Provide the (x, y) coordinate of the cell's center where the given text is located.  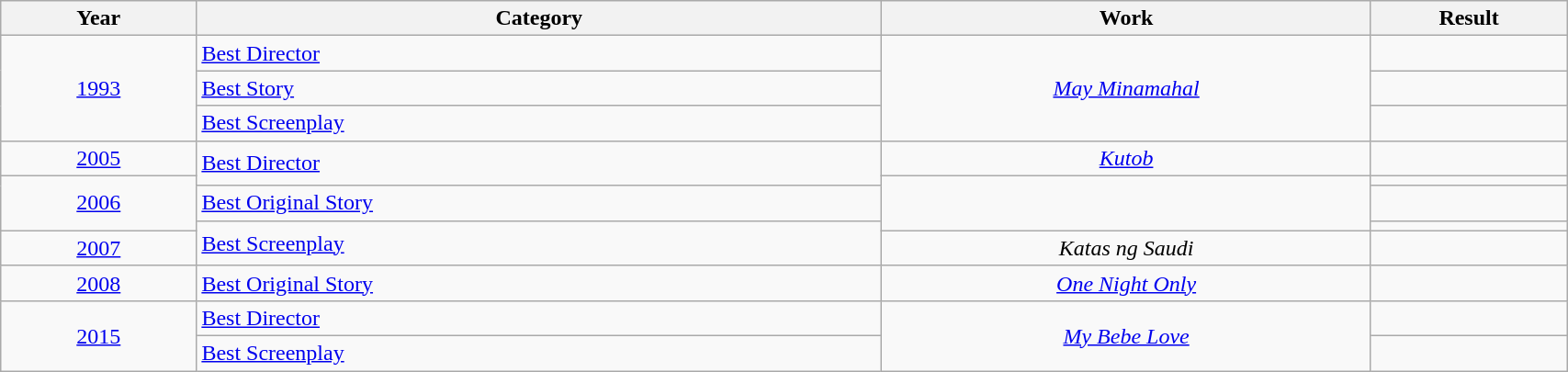
Work (1126, 18)
1993 (99, 88)
May Minamahal (1126, 88)
Best Story (539, 88)
2007 (99, 248)
Kutob (1126, 158)
Year (99, 18)
2015 (99, 335)
Katas ng Saudi (1126, 248)
2005 (99, 158)
Result (1468, 18)
My Bebe Love (1126, 335)
2006 (99, 203)
2008 (99, 283)
Category (539, 18)
One Night Only (1126, 283)
